Return (x, y) of the center of cell containing provided text 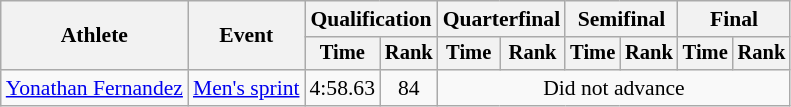
Men's sprint (246, 88)
Did not advance (614, 88)
Athlete (94, 36)
4:58.63 (342, 88)
Event (246, 36)
84 (409, 88)
Yonathan Fernandez (94, 88)
Quarterfinal (502, 19)
Semifinal (621, 19)
Final (734, 19)
Qualification (370, 19)
